Detect which cell encompasses the target text, then output its [X, Y] center coordinate. 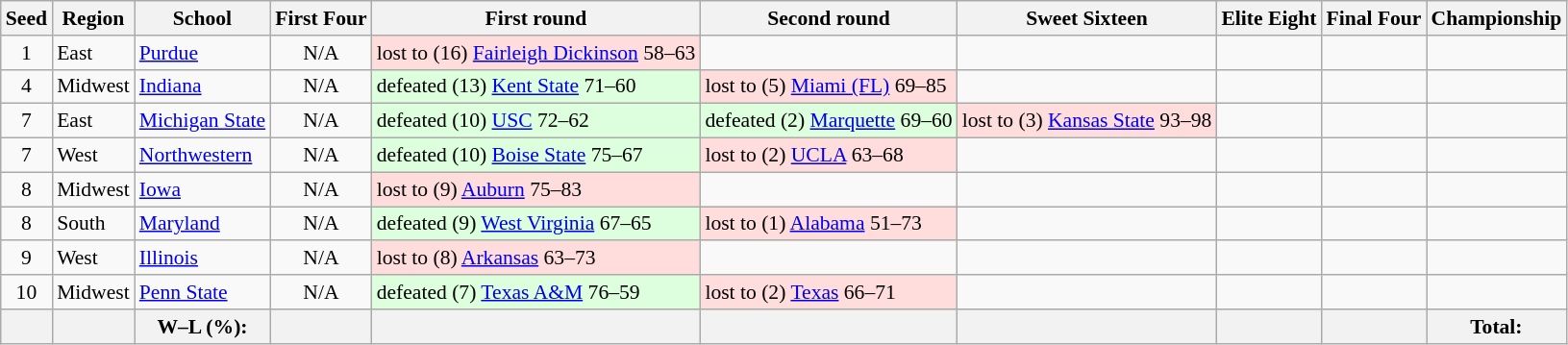
W–L (%): [202, 327]
South [93, 224]
defeated (10) Boise State 75–67 [536, 156]
Final Four [1373, 18]
Elite Eight [1269, 18]
lost to (8) Arkansas 63–73 [536, 259]
9 [27, 259]
Sweet Sixteen [1087, 18]
lost to (3) Kansas State 93–98 [1087, 121]
Michigan State [202, 121]
lost to (9) Auburn 75–83 [536, 189]
Second round [829, 18]
Northwestern [202, 156]
4 [27, 86]
defeated (2) Marquette 69–60 [829, 121]
defeated (9) West Virginia 67–65 [536, 224]
defeated (13) Kent State 71–60 [536, 86]
First round [536, 18]
First Four [321, 18]
Championship [1497, 18]
lost to (16) Fairleigh Dickinson 58–63 [536, 53]
defeated (7) Texas A&M 76–59 [536, 292]
Maryland [202, 224]
Region [93, 18]
Iowa [202, 189]
1 [27, 53]
Total: [1497, 327]
lost to (1) Alabama 51–73 [829, 224]
Purdue [202, 53]
Illinois [202, 259]
Seed [27, 18]
lost to (5) Miami (FL) 69–85 [829, 86]
lost to (2) Texas 66–71 [829, 292]
10 [27, 292]
Penn State [202, 292]
defeated (10) USC 72–62 [536, 121]
Indiana [202, 86]
lost to (2) UCLA 63–68 [829, 156]
School [202, 18]
